Output the [X, Y] coordinate of the center of the cell containing the given text.  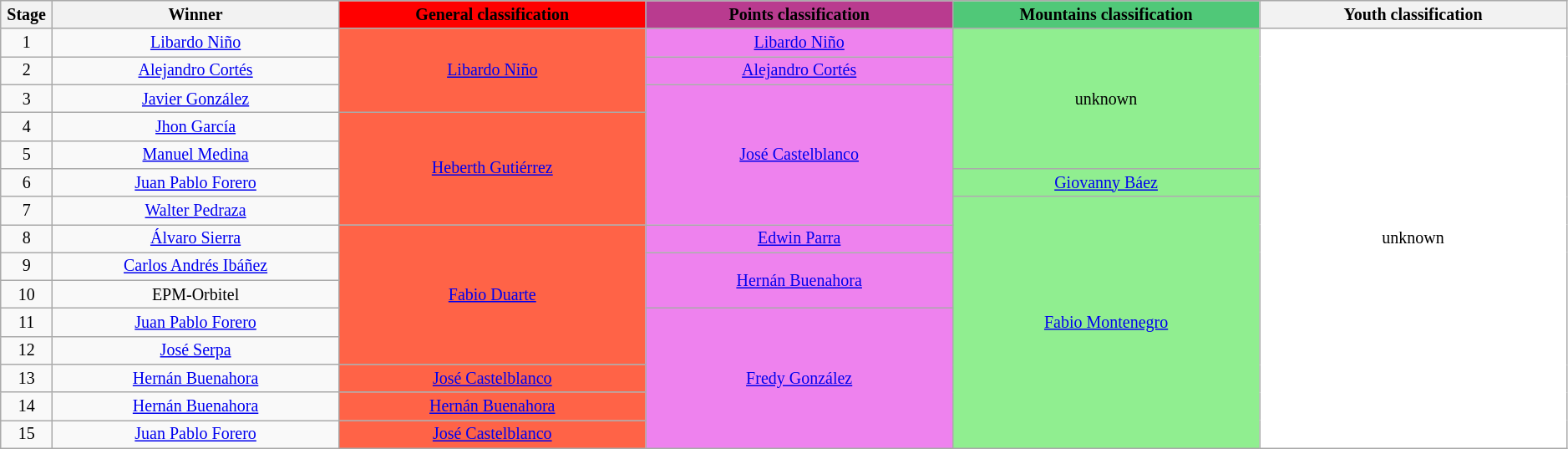
13 [27, 378]
2 [27, 70]
Points classification [799, 15]
8 [27, 239]
Winner [195, 15]
11 [27, 323]
General classification [493, 15]
3 [27, 99]
Youth classification [1413, 15]
Walter Pedraza [195, 211]
Stage [27, 15]
Manuel Medina [195, 154]
Javier González [195, 99]
5 [27, 154]
15 [27, 435]
Heberth Gutiérrez [493, 169]
Álvaro Sierra [195, 239]
José Serpa [195, 351]
4 [27, 127]
Fabio Duarte [493, 294]
10 [27, 294]
Fredy González [799, 378]
6 [27, 182]
Mountains classification [1106, 15]
EPM-Orbitel [195, 294]
Fabio Montenegro [1106, 323]
14 [27, 406]
Jhon García [195, 127]
7 [27, 211]
9 [27, 266]
Giovanny Báez [1106, 182]
Edwin Parra [799, 239]
12 [27, 351]
Carlos Andrés Ibáñez [195, 266]
1 [27, 43]
